Pinpoint the cell where the given text exists, returning its [X, Y] midpoint coordinate. 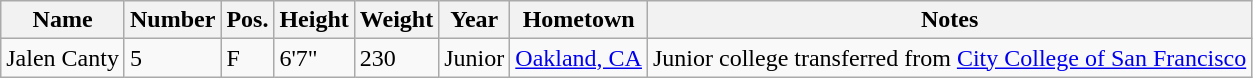
Name [63, 20]
Notes [949, 20]
Junior college transferred from City College of San Francisco [949, 58]
Oakland, CA [579, 58]
Number [172, 20]
Pos. [248, 20]
Junior [474, 58]
Hometown [579, 20]
Height [314, 20]
Weight [396, 20]
Year [474, 20]
230 [396, 58]
F [248, 58]
5 [172, 58]
6'7" [314, 58]
Jalen Canty [63, 58]
